Pinpoint the cell where the given text exists, returning its [x, y] midpoint coordinate. 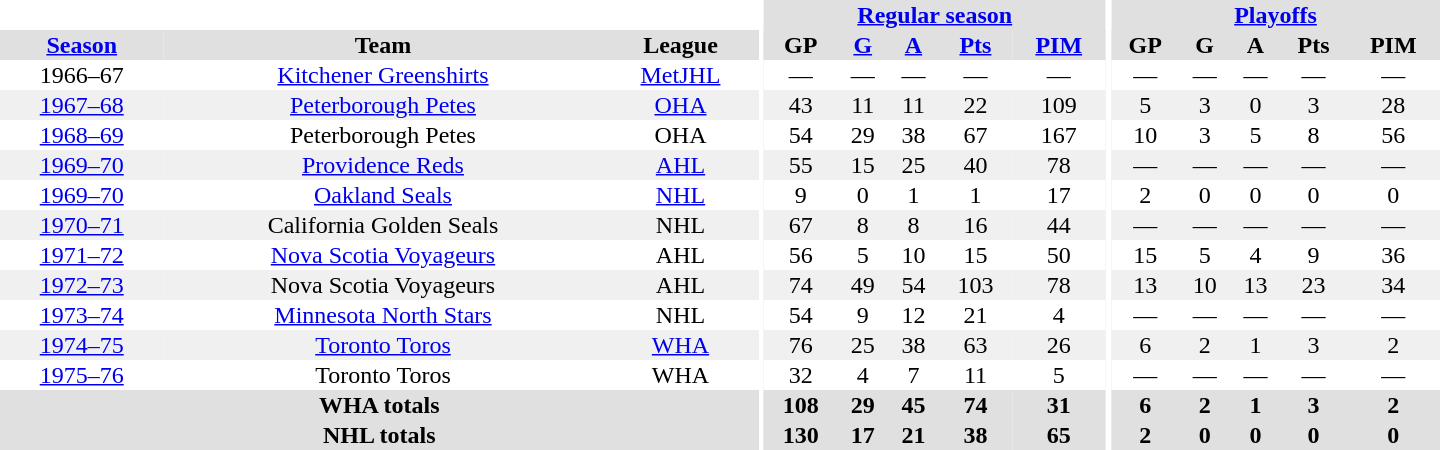
65 [1058, 435]
NHL totals [379, 435]
Providence Reds [382, 165]
1974–75 [82, 345]
32 [800, 375]
Playoffs [1276, 15]
1971–72 [82, 255]
MetJHL [681, 75]
WHA totals [379, 405]
League [681, 45]
1972–73 [82, 285]
76 [800, 345]
108 [800, 405]
Team [382, 45]
1968–69 [82, 135]
12 [914, 315]
49 [862, 285]
43 [800, 105]
1967–68 [82, 105]
Oakland Seals [382, 195]
103 [976, 285]
1970–71 [82, 225]
7 [914, 375]
34 [1393, 285]
28 [1393, 105]
23 [1314, 285]
California Golden Seals [382, 225]
22 [976, 105]
26 [1058, 345]
1966–67 [82, 75]
63 [976, 345]
1973–74 [82, 315]
Regular season [934, 15]
40 [976, 165]
Minnesota North Stars [382, 315]
36 [1393, 255]
31 [1058, 405]
Season [82, 45]
50 [1058, 255]
45 [914, 405]
1975–76 [82, 375]
130 [800, 435]
167 [1058, 135]
16 [976, 225]
55 [800, 165]
Kitchener Greenshirts [382, 75]
44 [1058, 225]
109 [1058, 105]
